For the text-containing cell, return its midpoint in (x, y) coordinate format. 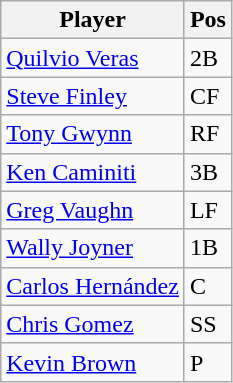
Tony Gwynn (93, 134)
Wally Joyner (93, 248)
Quilvio Veras (93, 58)
Pos (208, 20)
2B (208, 58)
3B (208, 172)
Carlos Hernández (93, 286)
Chris Gomez (93, 324)
SS (208, 324)
Greg Vaughn (93, 210)
1B (208, 248)
Kevin Brown (93, 362)
RF (208, 134)
CF (208, 96)
P (208, 362)
LF (208, 210)
Steve Finley (93, 96)
C (208, 286)
Ken Caminiti (93, 172)
Player (93, 20)
